Extract the [X, Y] coordinate from the center of the cell holding the provided text.  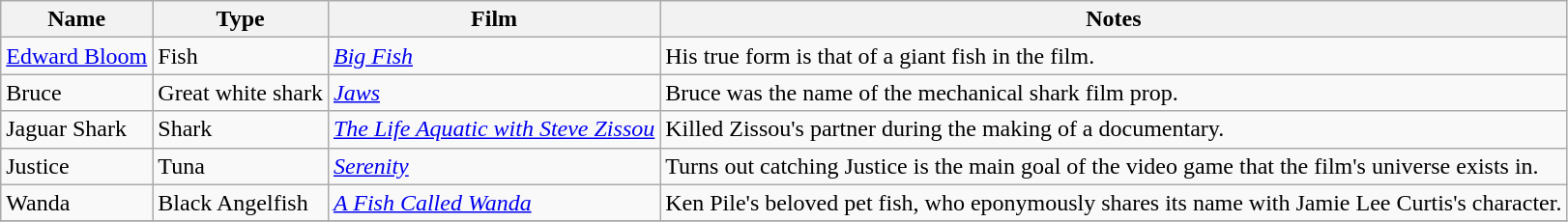
Ken Pile's beloved pet fish, who eponymously shares its name with Jamie Lee Curtis's character. [1114, 203]
The Life Aquatic with Steve Zissou [493, 129]
Tuna [241, 166]
Black Angelfish [241, 203]
A Fish Called Wanda [493, 203]
Jaguar Shark [77, 129]
Bruce [77, 93]
Killed Zissou's partner during the making of a documentary. [1114, 129]
Big Fish [493, 56]
Jaws [493, 93]
Wanda [77, 203]
Name [77, 19]
Film [493, 19]
Shark [241, 129]
Justice [77, 166]
Turns out catching Justice is the main goal of the video game that the film's universe exists in. [1114, 166]
Type [241, 19]
Serenity [493, 166]
Fish [241, 56]
Great white shark [241, 93]
Bruce was the name of the mechanical shark film prop. [1114, 93]
His true form is that of a giant fish in the film. [1114, 56]
Notes [1114, 19]
Edward Bloom [77, 56]
